Identify which cell holds the provided text, then report its [x, y] central coordinate. 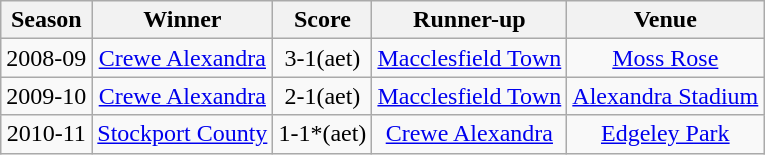
Moss Rose [666, 58]
Stockport County [182, 134]
3-1(aet) [322, 58]
2008-09 [46, 58]
2009-10 [46, 96]
Score [322, 20]
Season [46, 20]
2010-11 [46, 134]
Winner [182, 20]
Venue [666, 20]
Edgeley Park [666, 134]
2-1(aet) [322, 96]
1-1*(aet) [322, 134]
Runner-up [470, 20]
Alexandra Stadium [666, 96]
